From the cell containing the given text, extract its center point as [x, y] coordinate. 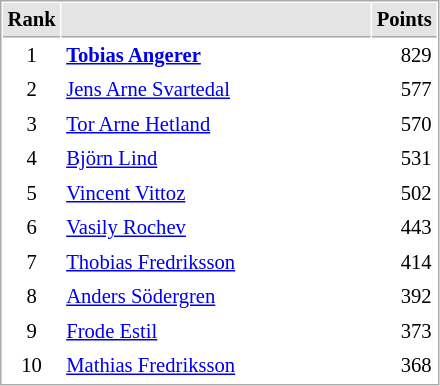
Vincent Vittoz [216, 194]
5 [32, 194]
373 [404, 332]
Tobias Angerer [216, 56]
Rank [32, 20]
Anders Södergren [216, 296]
8 [32, 296]
829 [404, 56]
7 [32, 262]
Tor Arne Hetland [216, 124]
570 [404, 124]
Thobias Fredriksson [216, 262]
392 [404, 296]
414 [404, 262]
577 [404, 90]
Frode Estil [216, 332]
4 [32, 158]
502 [404, 194]
Jens Arne Svartedal [216, 90]
Points [404, 20]
10 [32, 366]
9 [32, 332]
3 [32, 124]
2 [32, 90]
531 [404, 158]
Mathias Fredriksson [216, 366]
443 [404, 228]
1 [32, 56]
368 [404, 366]
6 [32, 228]
Vasily Rochev [216, 228]
Björn Lind [216, 158]
